Determine the (X, Y) coordinate at the center of the cell enclosing the given text.  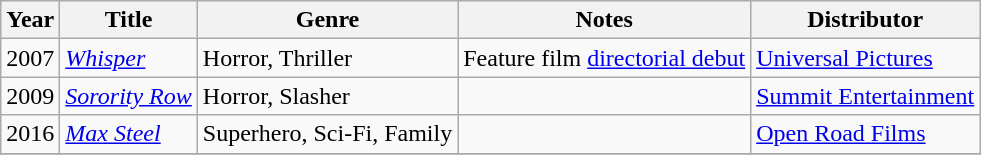
Horror, Thriller (327, 58)
Feature film directorial debut (604, 58)
Year (30, 20)
Horror, Slasher (327, 96)
Distributor (866, 20)
Max Steel (129, 134)
Open Road Films (866, 134)
2009 (30, 96)
Genre (327, 20)
2007 (30, 58)
Universal Pictures (866, 58)
Notes (604, 20)
Summit Entertainment (866, 96)
2016 (30, 134)
Superhero, Sci-Fi, Family (327, 134)
Title (129, 20)
Whisper (129, 58)
Sorority Row (129, 96)
